Capture the cell that displays the provided text and extract its (x, y) central coordinate. 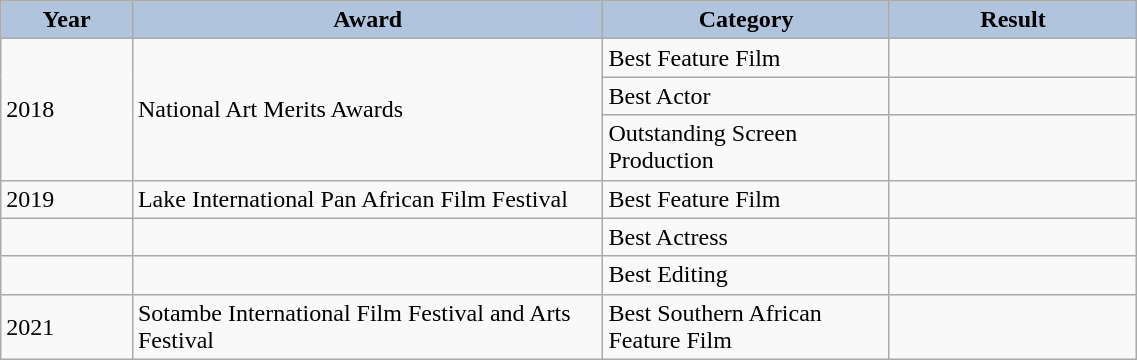
Best Southern African Feature Film (746, 326)
Result (1013, 20)
2018 (67, 110)
2019 (67, 199)
Lake International Pan African Film Festival (368, 199)
Category (746, 20)
2021 (67, 326)
Outstanding Screen Production (746, 148)
Best Actor (746, 96)
Best Editing (746, 275)
Year (67, 20)
National Art Merits Awards (368, 110)
Best Actress (746, 237)
Award (368, 20)
Sotambe International Film Festival and Arts Festival (368, 326)
